For the text-containing cell, return its midpoint in (x, y) coordinate format. 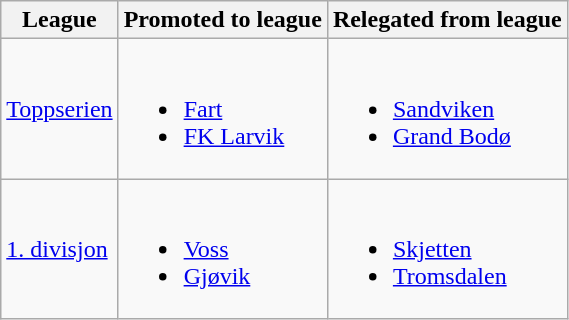
VossGjøvik (222, 249)
Relegated from league (447, 20)
1. divisjon (60, 249)
SandvikenGrand Bodø (447, 109)
SkjettenTromsdalen (447, 249)
Promoted to league (222, 20)
League (60, 20)
Toppserien (60, 109)
FartFK Larvik (222, 109)
